From the cell containing the given text, extract its center point as [x, y] coordinate. 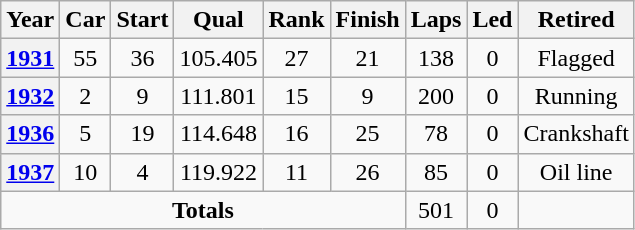
55 [86, 58]
200 [436, 96]
36 [142, 58]
1936 [30, 134]
85 [436, 172]
1937 [30, 172]
26 [368, 172]
16 [296, 134]
Crankshaft [576, 134]
25 [368, 134]
Flagged [576, 58]
1932 [30, 96]
2 [86, 96]
Running [576, 96]
Oil line [576, 172]
21 [368, 58]
119.922 [218, 172]
15 [296, 96]
111.801 [218, 96]
Retired [576, 20]
27 [296, 58]
78 [436, 134]
1931 [30, 58]
138 [436, 58]
501 [436, 210]
4 [142, 172]
Rank [296, 20]
11 [296, 172]
Finish [368, 20]
19 [142, 134]
Totals [203, 210]
114.648 [218, 134]
Start [142, 20]
Led [492, 20]
Laps [436, 20]
Car [86, 20]
10 [86, 172]
Year [30, 20]
105.405 [218, 58]
5 [86, 134]
Qual [218, 20]
